From the cell containing the given text, extract its center point as [x, y] coordinate. 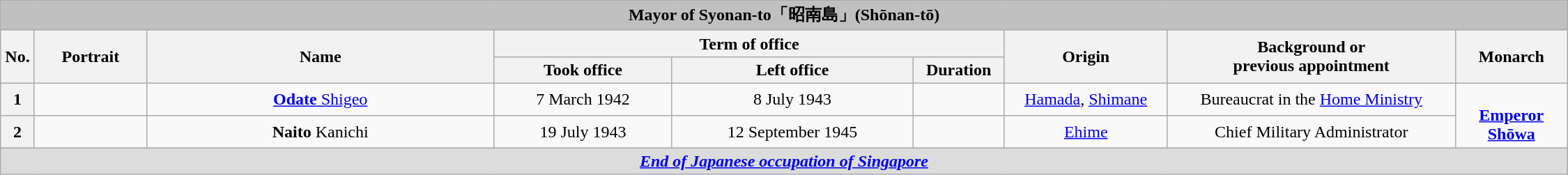
12 September 1945 [792, 131]
Bureaucrat in the Home Ministry [1312, 99]
Duration [959, 70]
Naito Kanichi [321, 131]
1 [18, 99]
19 July 1943 [583, 131]
2 [18, 131]
No. [18, 56]
Origin [1086, 56]
Mayor of Syonan-to「昭南島」(Shōnan-tō) [784, 15]
Emperor Shōwa [1511, 115]
Ehime [1086, 131]
Chief Military Administrator [1312, 131]
Monarch [1511, 56]
Left office [792, 70]
8 July 1943 [792, 99]
Term of office [749, 43]
Background orprevious appointment [1312, 56]
Portrait [91, 56]
Odate Shigeo [321, 99]
7 March 1942 [583, 99]
Took office [583, 70]
Hamada, Shimane [1086, 99]
Name [321, 56]
End of Japanese occupation of Singapore [784, 161]
